Pinpoint the cell where the given text exists, returning its (x, y) midpoint coordinate. 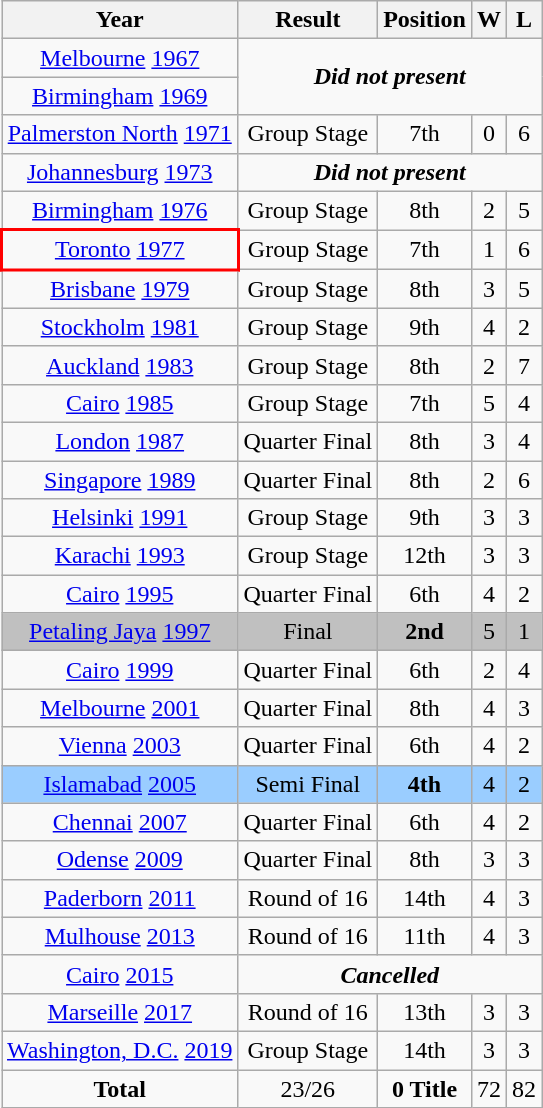
12th (425, 556)
London 1987 (120, 441)
Vienna 2003 (120, 746)
Cairo 2015 (120, 974)
Cancelled (390, 974)
Odense 2009 (120, 860)
82 (524, 1089)
23/26 (308, 1089)
Marseille 2017 (120, 1012)
Johannesburg 1973 (120, 172)
Mulhouse 2013 (120, 936)
Paderborn 2011 (120, 898)
Chennai 2007 (120, 822)
0 Title (425, 1089)
Semi Final (308, 784)
Final (308, 632)
Brisbane 1979 (120, 288)
0 (488, 134)
Auckland 1983 (120, 365)
Washington, D.C. 2019 (120, 1050)
Cairo 1999 (120, 670)
Birmingham 1976 (120, 210)
Melbourne 1967 (120, 58)
Petaling Jaya 1997 (120, 632)
Result (308, 20)
Toronto 1977 (120, 250)
Helsinki 1991 (120, 518)
Islamabad 2005 (120, 784)
Karachi 1993 (120, 556)
Singapore 1989 (120, 479)
Melbourne 2001 (120, 708)
13th (425, 1012)
Cairo 1985 (120, 403)
Birmingham 1969 (120, 96)
72 (488, 1089)
Cairo 1995 (120, 594)
L (524, 20)
W (488, 20)
Palmerston North 1971 (120, 134)
2nd (425, 632)
Position (425, 20)
Total (120, 1089)
Stockholm 1981 (120, 327)
7 (524, 365)
11th (425, 936)
Year (120, 20)
4th (425, 784)
